Provide the (x, y) coordinate of the cell's center where the given text is located.  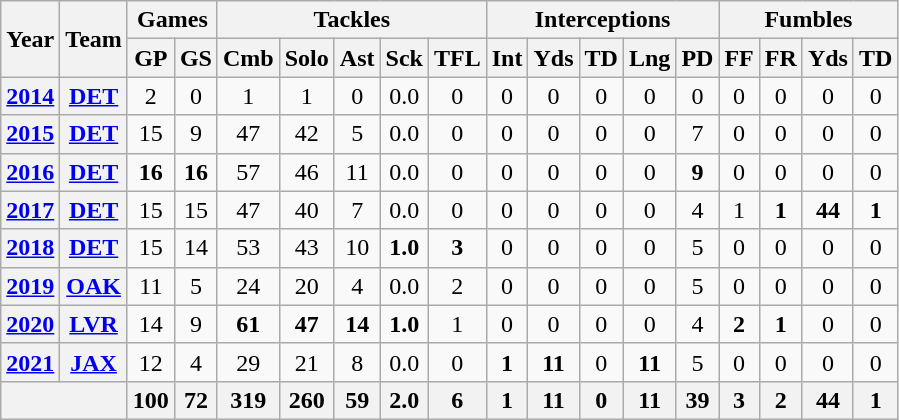
FR (780, 58)
20 (306, 286)
PD (698, 58)
Fumbles (808, 20)
LVR (94, 324)
21 (306, 362)
2020 (30, 324)
57 (248, 172)
2019 (30, 286)
2021 (30, 362)
2016 (30, 172)
2.0 (404, 400)
2017 (30, 210)
Team (94, 39)
12 (150, 362)
Games (172, 20)
29 (248, 362)
59 (357, 400)
GS (196, 58)
FF (739, 58)
2018 (30, 248)
Sck (404, 58)
Tackles (352, 20)
53 (248, 248)
319 (248, 400)
Interceptions (602, 20)
Cmb (248, 58)
2015 (30, 134)
Ast (357, 58)
Year (30, 39)
24 (248, 286)
61 (248, 324)
72 (196, 400)
2014 (30, 96)
JAX (94, 362)
39 (698, 400)
6 (457, 400)
10 (357, 248)
8 (357, 362)
OAK (94, 286)
43 (306, 248)
Lng (649, 58)
TFL (457, 58)
Int (507, 58)
40 (306, 210)
Solo (306, 58)
260 (306, 400)
46 (306, 172)
100 (150, 400)
GP (150, 58)
42 (306, 134)
